Search for the cell housing the specified text and yield its (X, Y) center coordinate. 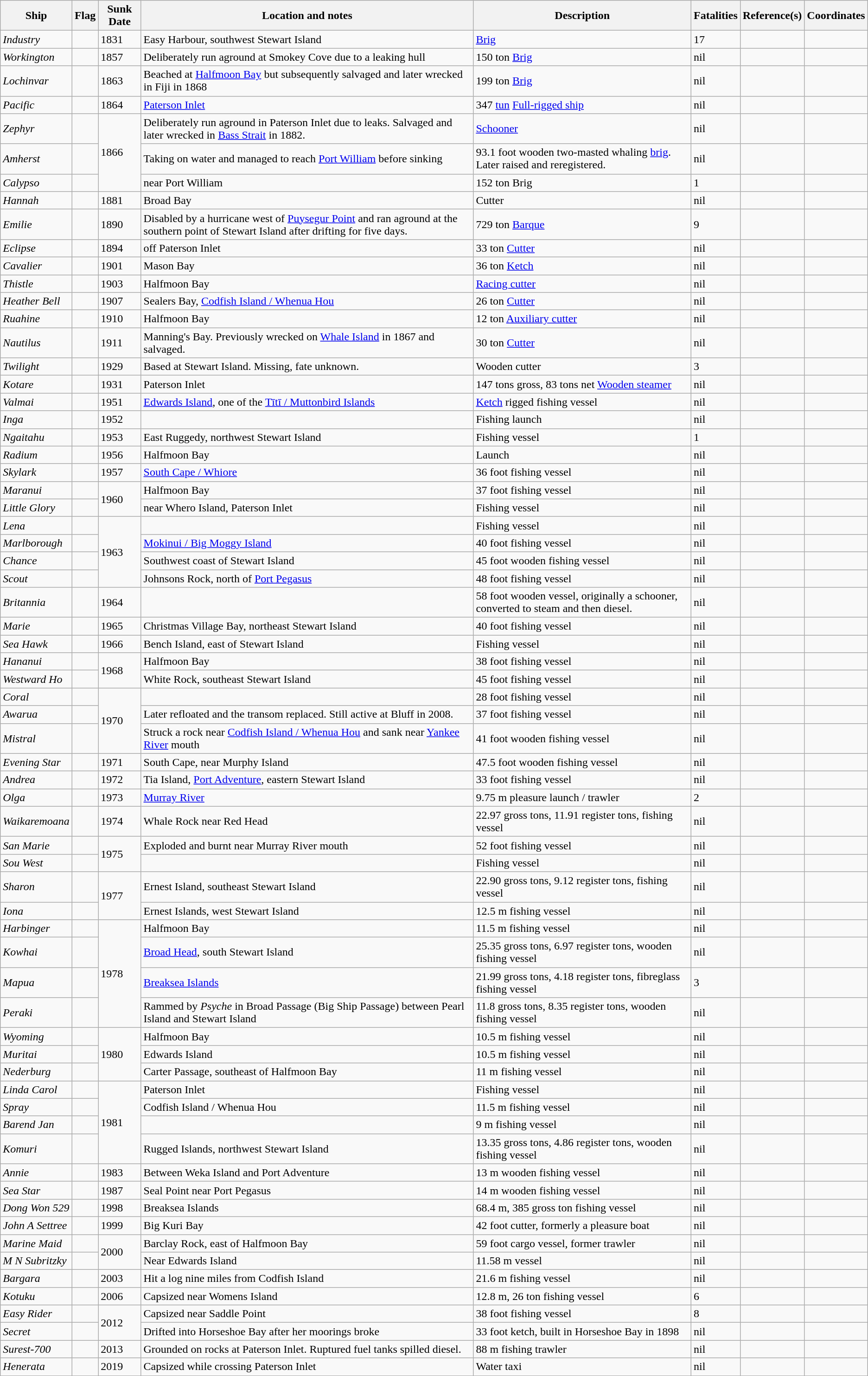
Flag (85, 16)
26 ton Cutter (582, 301)
Easy Harbour, southwest Stewart Island (307, 39)
Capsized while crossing Paterson Inlet (307, 1367)
Marie (36, 626)
Easy Rider (36, 1314)
Exploded and burnt near Murray River mouth (307, 845)
Andrea (36, 780)
1963 (120, 552)
Komuri (36, 1149)
30 ton Cutter (582, 343)
Kotuku (36, 1296)
Coordinates (836, 16)
Rugged Islands, northwest Stewart Island (307, 1149)
White Rock, southeast Stewart Island (307, 679)
13.35 gross tons, 4.86 register tons, wooden fishing vessel (582, 1149)
152 ton Brig (582, 183)
Sou West (36, 863)
Mapua (36, 983)
45 foot fishing vessel (582, 679)
Location and notes (307, 16)
48 foot fishing vessel (582, 578)
Hit a log nine miles from Codfish Island (307, 1279)
Barend Jan (36, 1125)
11 m fishing vessel (582, 1072)
729 ton Barque (582, 224)
Twilight (36, 367)
13 m wooden fishing vessel (582, 1172)
12.5 m fishing vessel (582, 911)
Awarua (36, 714)
12 ton Auxiliary cutter (582, 319)
12.8 m, 26 ton fishing vessel (582, 1296)
East Ruggedy, northwest Stewart Island (307, 437)
Near Edwards Island (307, 1261)
Olga (36, 797)
Waikaremoana (36, 822)
1960 (120, 499)
1907 (120, 301)
Manning's Bay. Previously wrecked on Whale Island in 1867 and salvaged. (307, 343)
Surest-700 (36, 1349)
Lena (36, 525)
1973 (120, 797)
South Cape, near Murphy Island (307, 762)
Chance (36, 561)
88 m fishing trawler (582, 1349)
1951 (120, 402)
Harbinger (36, 929)
Muritai (36, 1054)
9 (716, 224)
Eclipse (36, 248)
Secret (36, 1331)
Schooner (582, 129)
Bargara (36, 1279)
2012 (120, 1323)
33 foot fishing vessel (582, 780)
1952 (120, 420)
Hannah (36, 200)
Description (582, 16)
Industry (36, 39)
Wyoming (36, 1037)
Ship (36, 16)
1910 (120, 319)
Workington (36, 57)
1956 (120, 455)
Henerata (36, 1367)
14 m wooden fishing vessel (582, 1190)
Broad Head, south Stewart Island (307, 952)
150 ton Brig (582, 57)
1978 (120, 974)
Struck a rock near Codfish Island / Whenua Hou and sank near Yankee River mouth (307, 738)
Mokinui / Big Moggy Island (307, 543)
Based at Stewart Island. Missing, fate unknown. (307, 367)
47.5 foot wooden fishing vessel (582, 762)
1998 (120, 1208)
Nautilus (36, 343)
Amherst (36, 159)
Rammed by Psyche in Broad Passage (Big Ship Passage) between Pearl Island and Stewart Island (307, 1013)
Cutter (582, 200)
Deliberately run aground at Smokey Cove due to a leaking hull (307, 57)
Kotare (36, 384)
1965 (120, 626)
Disabled by a hurricane west of Puysegur Point and ran aground at the southern point of Stewart Island after drifting for five days. (307, 224)
1929 (120, 367)
Taking on water and managed to reach Port William before sinking (307, 159)
Reference(s) (772, 16)
1894 (120, 248)
2 (716, 797)
Deliberately run aground in Paterson Inlet due to leaks. Salvaged and later wrecked in Bass Strait in 1882. (307, 129)
Ruahine (36, 319)
near Whero Island, Paterson Inlet (307, 508)
Water taxi (582, 1367)
21.99 gross tons, 4.18 register tons, fibreglass fishing vessel (582, 983)
41 foot wooden fishing vessel (582, 738)
Dong Won 529 (36, 1208)
25.35 gross tons, 6.97 register tons, wooden fishing vessel (582, 952)
1966 (120, 644)
Thistle (36, 283)
Cavalier (36, 266)
33 ton Cutter (582, 248)
1863 (120, 81)
1987 (120, 1190)
Hananui (36, 662)
Drifted into Horseshoe Bay after her moorings broke (307, 1331)
Linda Carol (36, 1089)
Christmas Village Bay, northeast Stewart Island (307, 626)
Evening Star (36, 762)
South Cape / Whiore (307, 472)
199 ton Brig (582, 81)
45 foot wooden fishing vessel (582, 561)
1977 (120, 896)
Sea Star (36, 1190)
M N Subritzky (36, 1261)
1983 (120, 1172)
Seal Point near Port Pegasus (307, 1190)
Calypso (36, 183)
Tia Island, Port Adventure, eastern Stewart Island (307, 780)
1864 (120, 105)
1953 (120, 437)
Edwards Island, one of the Tītī / Muttonbird Islands (307, 402)
1931 (120, 384)
22.97 gross tons, 11.91 register tons, fishing vessel (582, 822)
8 (716, 1314)
Between Weka Island and Port Adventure (307, 1172)
1974 (120, 822)
2013 (120, 1349)
1890 (120, 224)
Marine Maid (36, 1243)
Barclay Rock, east of Halfmoon Bay (307, 1243)
Nederburg (36, 1072)
Ernest Islands, west Stewart Island (307, 911)
1831 (120, 39)
Grounded on rocks at Paterson Inlet. Ruptured fuel tanks spilled diesel. (307, 1349)
Britannia (36, 603)
John A Settree (36, 1225)
93.1 foot wooden two-masted whaling brig. Later raised and reregistered. (582, 159)
1970 (120, 720)
Launch (582, 455)
Brig (582, 39)
Later refloated and the transom replaced. Still active at Bluff in 2008. (307, 714)
1901 (120, 266)
Valmai (36, 402)
1903 (120, 283)
Ngaitahu (36, 437)
1981 (120, 1122)
Beached at Halfmoon Bay but subsequently salvaged and later wrecked in Fiji in 1868 (307, 81)
36 ton Ketch (582, 266)
1999 (120, 1225)
1881 (120, 200)
42 foot cutter, formerly a pleasure boat (582, 1225)
Carter Passage, southeast of Halfmoon Bay (307, 1072)
1971 (120, 762)
Johnsons Rock, north of Port Pegasus (307, 578)
9.75 m pleasure launch / trawler (582, 797)
58 foot wooden vessel, originally a schooner, converted to steam and then diesel. (582, 603)
6 (716, 1296)
33 foot ketch, built in Horseshoe Bay in 1898 (582, 1331)
Whale Rock near Red Head (307, 822)
near Port William (307, 183)
1911 (120, 343)
Peraki (36, 1013)
1968 (120, 670)
Murray River (307, 797)
Annie (36, 1172)
Little Glory (36, 508)
68.4 m, 385 gross ton fishing vessel (582, 1208)
Sea Hawk (36, 644)
2006 (120, 1296)
Sealers Bay, Codfish Island / Whenua Hou (307, 301)
Big Kuri Bay (307, 1225)
36 foot fishing vessel (582, 472)
Sunk Date (120, 16)
Mistral (36, 738)
1857 (120, 57)
Wooden cutter (582, 367)
Bench Island, east of Stewart Island (307, 644)
Edwards Island (307, 1054)
21.6 m fishing vessel (582, 1279)
Pacific (36, 105)
Scout (36, 578)
Mason Bay (307, 266)
9 m fishing vessel (582, 1125)
Emilie (36, 224)
Sharon (36, 886)
59 foot cargo vessel, former trawler (582, 1243)
Capsized near Saddle Point (307, 1314)
22.90 gross tons, 9.12 register tons, fishing vessel (582, 886)
Maranui (36, 490)
Ernest Island, southeast Stewart Island (307, 886)
Kowhai (36, 952)
San Marie (36, 845)
Skylark (36, 472)
Lochinvar (36, 81)
2000 (120, 1252)
Capsized near Womens Island (307, 1296)
off Paterson Inlet (307, 248)
Inga (36, 420)
1866 (120, 153)
Fishing launch (582, 420)
Fatalities (716, 16)
17 (716, 39)
11.58 m vessel (582, 1261)
52 foot fishing vessel (582, 845)
347 tun Full-rigged ship (582, 105)
Radium (36, 455)
Marlborough (36, 543)
Spray (36, 1107)
28 foot fishing vessel (582, 697)
Westward Ho (36, 679)
147 tons gross, 83 tons net Wooden steamer (582, 384)
Codfish Island / Whenua Hou (307, 1107)
11.8 gross tons, 8.35 register tons, wooden fishing vessel (582, 1013)
Zephyr (36, 129)
Racing cutter (582, 283)
1980 (120, 1054)
1957 (120, 472)
1975 (120, 854)
1972 (120, 780)
Southwest coast of Stewart Island (307, 561)
1964 (120, 603)
Coral (36, 697)
2003 (120, 1279)
Ketch rigged fishing vessel (582, 402)
2019 (120, 1367)
Iona (36, 911)
Broad Bay (307, 200)
Heather Bell (36, 301)
